Determine the (X, Y) coordinate at the center of the cell enclosing the given text.  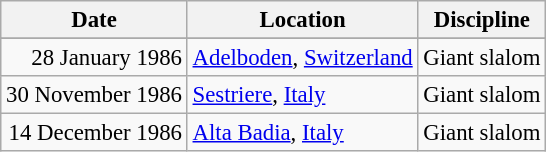
Location (302, 20)
Discipline (482, 20)
14 December 1986 (94, 133)
28 January 1986 (94, 58)
Date (94, 20)
Adelboden, Switzerland (302, 58)
Sestriere, Italy (302, 95)
Alta Badia, Italy (302, 133)
30 November 1986 (94, 95)
